Return (X, Y) of the center of cell containing provided text 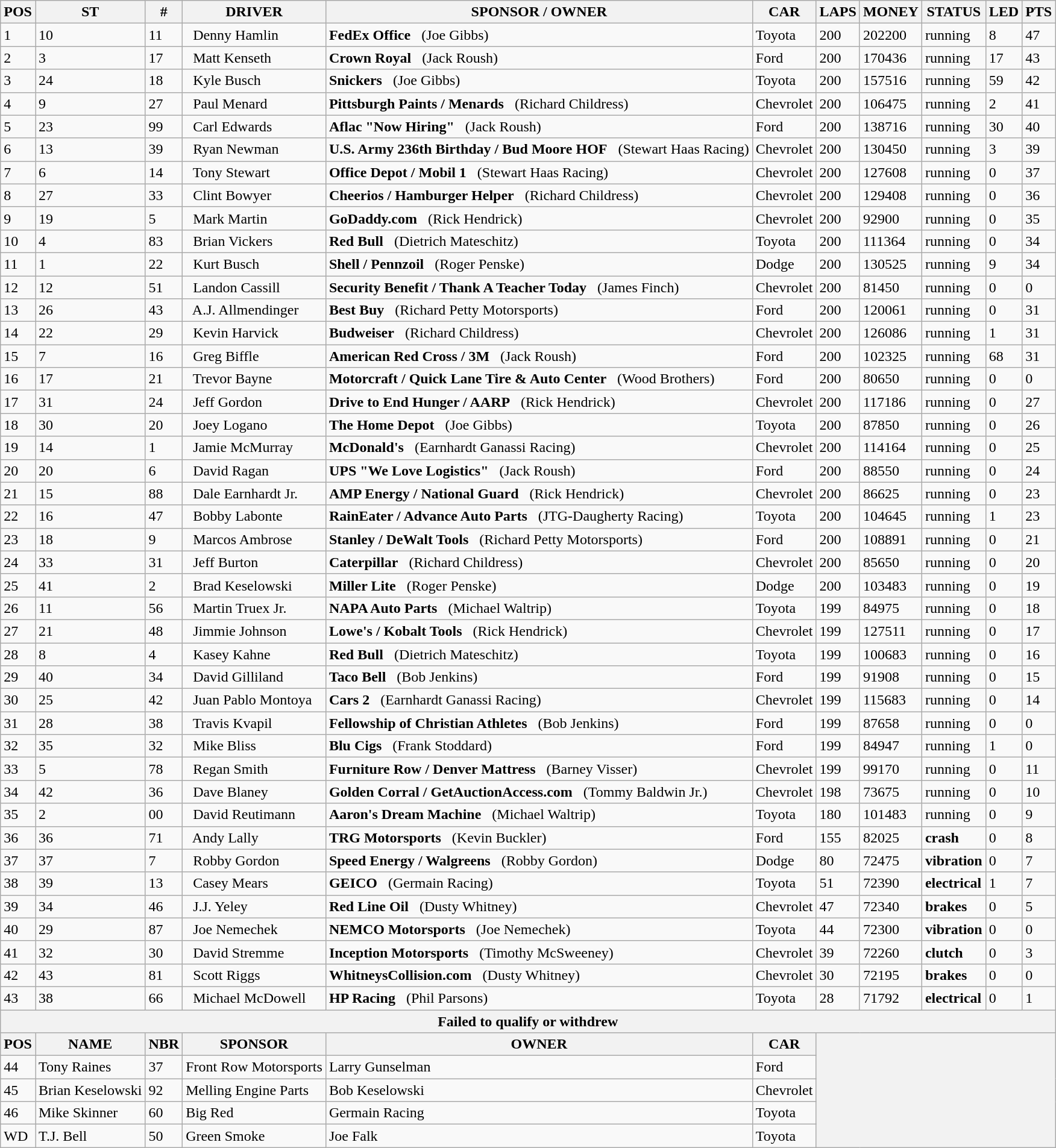
85650 (891, 562)
129408 (891, 195)
Fellowship of Christian Athletes (Bob Jenkins) (539, 723)
87850 (891, 425)
48 (164, 631)
Drive to End Hunger / AARP (Rick Hendrick) (539, 402)
68 (1004, 356)
David Ragan (254, 471)
Juan Pablo Montoya (254, 700)
WD (18, 1136)
92 (164, 1090)
Carl Edwards (254, 127)
STATUS (954, 12)
92900 (891, 218)
Shell / Pennzoil (Roger Penske) (539, 264)
J.J. Yeley (254, 906)
66 (164, 998)
Clint Bowyer (254, 195)
Germain Racing (539, 1113)
100683 (891, 654)
AMP Energy / National Guard (Rick Hendrick) (539, 494)
56 (164, 608)
Mark Martin (254, 218)
Big Red (254, 1113)
72300 (891, 929)
115683 (891, 700)
Office Depot / Mobil 1 (Stewart Haas Racing) (539, 172)
Kasey Kahne (254, 654)
NBR (164, 1044)
Golden Corral / GetAuctionAccess.com (Tommy Baldwin Jr.) (539, 792)
GoDaddy.com (Rick Hendrick) (539, 218)
Dave Blaney (254, 792)
155 (838, 838)
50 (164, 1136)
99170 (891, 769)
202200 (891, 35)
Mike Skinner (90, 1113)
GEICO (Germain Racing) (539, 883)
60 (164, 1113)
WhitneysCollision.com (Dusty Whitney) (539, 975)
103483 (891, 585)
83 (164, 241)
170436 (891, 58)
127511 (891, 631)
Martin Truex Jr. (254, 608)
117186 (891, 402)
David Reutimann (254, 815)
Snickers (Joe Gibbs) (539, 81)
111364 (891, 241)
SPONSOR (254, 1044)
HP Racing (Phil Parsons) (539, 998)
David Stremme (254, 952)
Landon Cassill (254, 287)
130450 (891, 149)
Kevin Harvick (254, 333)
114164 (891, 448)
LED (1004, 12)
101483 (891, 815)
Joe Nemechek (254, 929)
Crown Royal (Jack Roush) (539, 58)
87 (164, 929)
American Red Cross / 3M (Jack Roush) (539, 356)
Motorcraft / Quick Lane Tire & Auto Center (Wood Brothers) (539, 379)
Bobby Labonte (254, 516)
78 (164, 769)
ST (90, 12)
Marcos Ambrose (254, 539)
120061 (891, 310)
T.J. Bell (90, 1136)
Kyle Busch (254, 81)
108891 (891, 539)
99 (164, 127)
U.S. Army 236th Birthday / Bud Moore HOF (Stewart Haas Racing) (539, 149)
Pittsburgh Paints / Menards (Richard Childress) (539, 104)
127608 (891, 172)
Brian Keselowski (90, 1090)
Cheerios / Hamburger Helper (Richard Childress) (539, 195)
Dale Earnhardt Jr. (254, 494)
71 (164, 838)
Joe Falk (539, 1136)
The Home Depot (Joe Gibbs) (539, 425)
72475 (891, 861)
crash (954, 838)
Cars 2 (Earnhardt Ganassi Racing) (539, 700)
72195 (891, 975)
84947 (891, 746)
SPONSOR / OWNER (539, 12)
106475 (891, 104)
198 (838, 792)
00 (164, 815)
DRIVER (254, 12)
TRG Motorsports (Kevin Buckler) (539, 838)
Tony Raines (90, 1067)
180 (838, 815)
RainEater / Advance Auto Parts (JTG-Daugherty Racing) (539, 516)
126086 (891, 333)
88550 (891, 471)
72260 (891, 952)
Joey Logano (254, 425)
clutch (954, 952)
Melling Engine Parts (254, 1090)
130525 (891, 264)
OWNER (539, 1044)
84975 (891, 608)
80 (838, 861)
Furniture Row / Denver Mattress (Barney Visser) (539, 769)
72390 (891, 883)
Stanley / DeWalt Tools (Richard Petty Motorsports) (539, 539)
Kurt Busch (254, 264)
McDonald's (Earnhardt Ganassi Racing) (539, 448)
Taco Bell (Bob Jenkins) (539, 677)
157516 (891, 81)
Casey Mears (254, 883)
Miller Lite (Roger Penske) (539, 585)
Green Smoke (254, 1136)
138716 (891, 127)
81450 (891, 287)
86625 (891, 494)
Jamie McMurray (254, 448)
Caterpillar (Richard Childress) (539, 562)
Matt Kenseth (254, 58)
NEMCO Motorsports (Joe Nemechek) (539, 929)
Denny Hamlin (254, 35)
Larry Gunselman (539, 1067)
59 (1004, 81)
NAPA Auto Parts (Michael Waltrip) (539, 608)
80650 (891, 379)
Best Buy (Richard Petty Motorsports) (539, 310)
87658 (891, 723)
88 (164, 494)
FedEx Office (Joe Gibbs) (539, 35)
Greg Biffle (254, 356)
MONEY (891, 12)
Security Benefit / Thank A Teacher Today (James Finch) (539, 287)
Aflac "Now Hiring" (Jack Roush) (539, 127)
Ryan Newman (254, 149)
Brian Vickers (254, 241)
Andy Lally (254, 838)
Lowe's / Kobalt Tools (Rick Hendrick) (539, 631)
Michael McDowell (254, 998)
82025 (891, 838)
Robby Gordon (254, 861)
Inception Motorsports (Timothy McSweeney) (539, 952)
72340 (891, 906)
LAPS (838, 12)
104645 (891, 516)
91908 (891, 677)
Front Row Motorsports (254, 1067)
Blu Cigs (Frank Stoddard) (539, 746)
Paul Menard (254, 104)
Regan Smith (254, 769)
73675 (891, 792)
Tony Stewart (254, 172)
Mike Bliss (254, 746)
Speed Energy / Walgreens (Robby Gordon) (539, 861)
# (164, 12)
Brad Keselowski (254, 585)
Jeff Burton (254, 562)
David Gilliland (254, 677)
Travis Kvapil (254, 723)
102325 (891, 356)
PTS (1039, 12)
Jimmie Johnson (254, 631)
Jeff Gordon (254, 402)
Scott Riggs (254, 975)
81 (164, 975)
NAME (90, 1044)
Aaron's Dream Machine (Michael Waltrip) (539, 815)
Budweiser (Richard Childress) (539, 333)
Failed to qualify or withdrew (528, 1021)
Red Line Oil (Dusty Whitney) (539, 906)
45 (18, 1090)
71792 (891, 998)
UPS "We Love Logistics" (Jack Roush) (539, 471)
A.J. Allmendinger (254, 310)
Trevor Bayne (254, 379)
Bob Keselowski (539, 1090)
